Pinpoint the cell where the given text exists, returning its (x, y) midpoint coordinate. 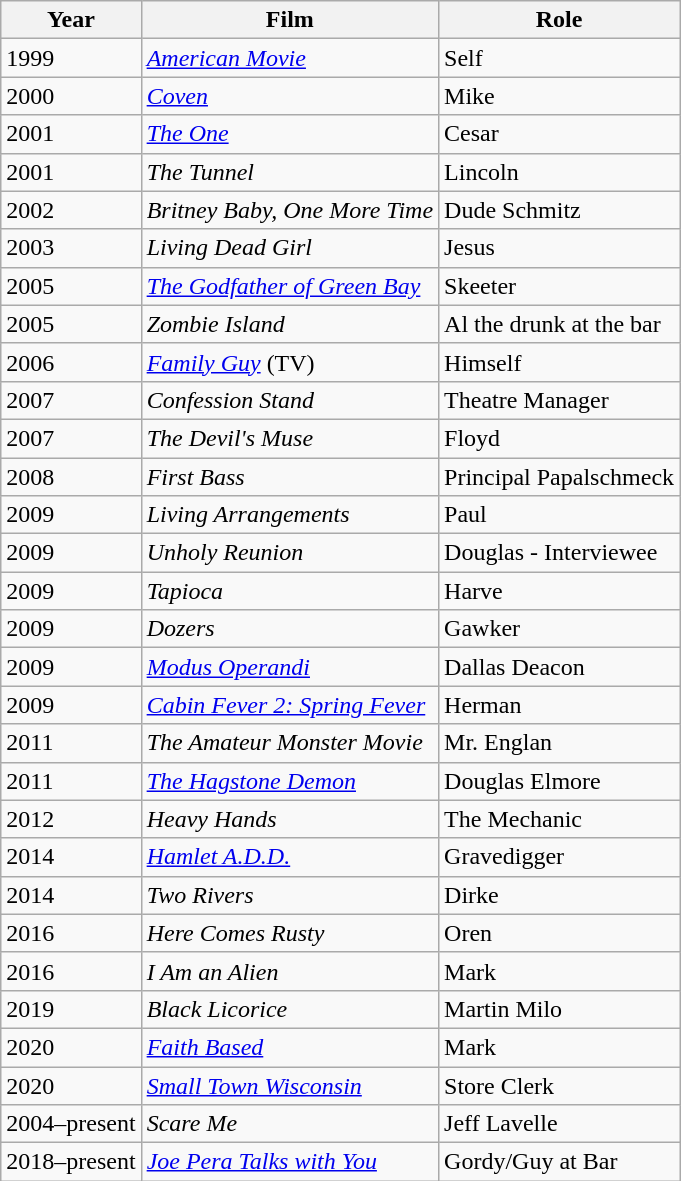
The Godfather of Green Bay (290, 286)
Douglas Elmore (560, 781)
Dozers (290, 629)
Douglas - Interviewee (560, 553)
Store Clerk (560, 1085)
First Bass (290, 477)
Heavy Hands (290, 819)
Skeeter (560, 286)
2012 (71, 819)
Modus Operandi (290, 667)
Unholy Reunion (290, 553)
Dude Schmitz (560, 210)
2006 (71, 362)
1999 (71, 58)
Living Dead Girl (290, 248)
The Hagstone Demon (290, 781)
Role (560, 20)
Harve (560, 591)
Hamlet A.D.D. (290, 857)
2018–present (71, 1162)
Confession Stand (290, 400)
Gawker (560, 629)
Dallas Deacon (560, 667)
Cesar (560, 134)
Gordy/Guy at Bar (560, 1162)
The Mechanic (560, 819)
Jeff Lavelle (560, 1124)
American Movie (290, 58)
Small Town Wisconsin (290, 1085)
Britney Baby, One More Time (290, 210)
Living Arrangements (290, 515)
I Am an Alien (290, 971)
2002 (71, 210)
Floyd (560, 438)
Zombie Island (290, 324)
Joe Pera Talks with You (290, 1162)
Cabin Fever 2: Spring Fever (290, 705)
Scare Me (290, 1124)
The Tunnel (290, 172)
Here Comes Rusty (290, 933)
Oren (560, 933)
Dirke (560, 895)
Year (71, 20)
Self (560, 58)
Al the drunk at the bar (560, 324)
Film (290, 20)
2003 (71, 248)
Paul (560, 515)
Family Guy (TV) (290, 362)
Tapioca (290, 591)
Coven (290, 96)
Mike (560, 96)
Gravedigger (560, 857)
Black Licorice (290, 1009)
Jesus (560, 248)
Two Rivers (290, 895)
The Amateur Monster Movie (290, 743)
The One (290, 134)
Mr. Englan (560, 743)
The Devil's Muse (290, 438)
Theatre Manager (560, 400)
Herman (560, 705)
Martin Milo (560, 1009)
2019 (71, 1009)
Lincoln (560, 172)
Principal Papalschmeck (560, 477)
2000 (71, 96)
2008 (71, 477)
Faith Based (290, 1047)
Himself (560, 362)
2004–present (71, 1124)
